Return (x, y) of the center of cell containing provided text 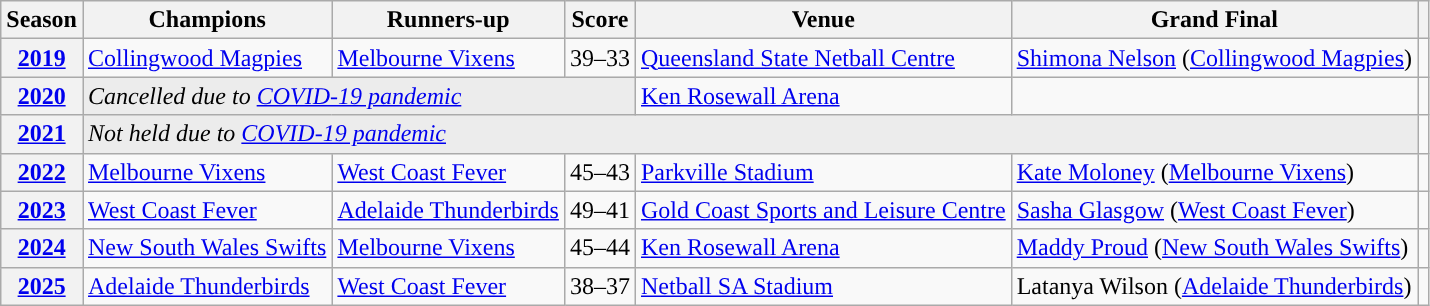
Maddy Proud (New South Wales Swifts) (1214, 248)
38–37 (600, 286)
Venue (823, 20)
Queensland State Netball Centre (823, 58)
2019 (42, 58)
Score (600, 20)
Champions (206, 20)
Gold Coast Sports and Leisure Centre (823, 210)
Grand Final (1214, 20)
Shimona Nelson (Collingwood Magpies) (1214, 58)
45–43 (600, 172)
Parkville Stadium (823, 172)
49–41 (600, 210)
Collingwood Magpies (206, 58)
45–44 (600, 248)
2022 (42, 172)
Latanya Wilson (Adelaide Thunderbirds) (1214, 286)
2021 (42, 134)
Not held due to COVID-19 pandemic (750, 134)
Kate Moloney (Melbourne Vixens) (1214, 172)
Sasha Glasgow (West Coast Fever) (1214, 210)
Netball SA Stadium (823, 286)
Runners-up (448, 20)
2025 (42, 286)
39–33 (600, 58)
2023 (42, 210)
2024 (42, 248)
New South Wales Swifts (206, 248)
2020 (42, 96)
Cancelled due to COVID-19 pandemic (358, 96)
Season (42, 20)
